Output the (x, y) coordinate of the center of the cell containing the given text.  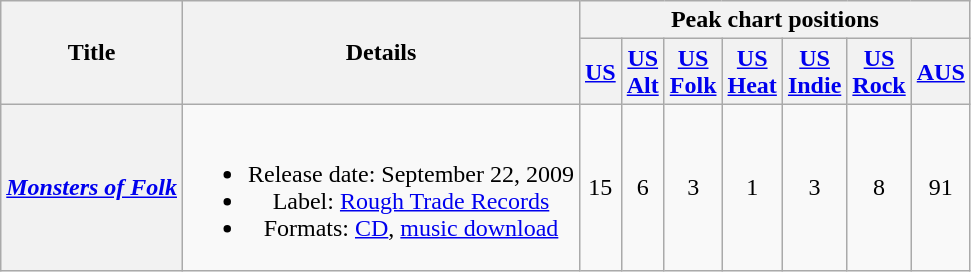
6 (642, 188)
Details (382, 52)
Peak chart positions (774, 20)
US (600, 72)
USIndie (814, 72)
Monsters of Folk (92, 188)
Title (92, 52)
15 (600, 188)
USHeat (752, 72)
8 (879, 188)
USFolk (693, 72)
USAlt (642, 72)
91 (940, 188)
USRock (879, 72)
AUS (940, 72)
1 (752, 188)
Release date: September 22, 2009Label: Rough Trade RecordsFormats: CD, music download (382, 188)
